Locate the cell with the specified text and output its (x, y) center coordinate. 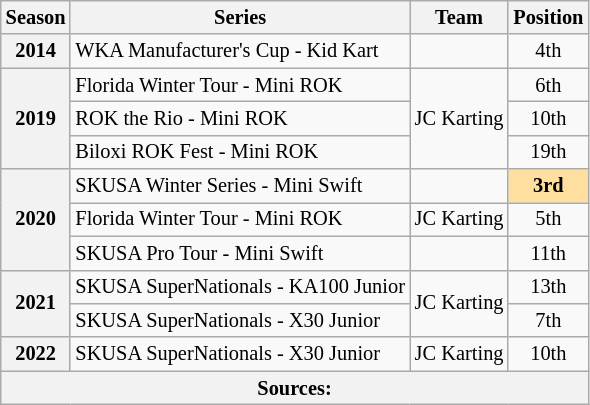
5th (548, 219)
Position (548, 17)
Season (36, 17)
2020 (36, 220)
3rd (548, 186)
SKUSA Winter Series - Mini Swift (240, 186)
4th (548, 51)
Biloxi ROK Fest - Mini ROK (240, 152)
11th (548, 253)
Series (240, 17)
Team (460, 17)
2021 (36, 304)
6th (548, 85)
SKUSA SuperNationals - KA100 Junior (240, 287)
7th (548, 320)
2019 (36, 118)
SKUSA Pro Tour - Mini Swift (240, 253)
19th (548, 152)
2014 (36, 51)
2022 (36, 354)
Sources: (295, 388)
ROK the Rio - Mini ROK (240, 118)
13th (548, 287)
WKA Manufacturer's Cup - Kid Kart (240, 51)
